Search for the cell housing the specified text and yield its [X, Y] center coordinate. 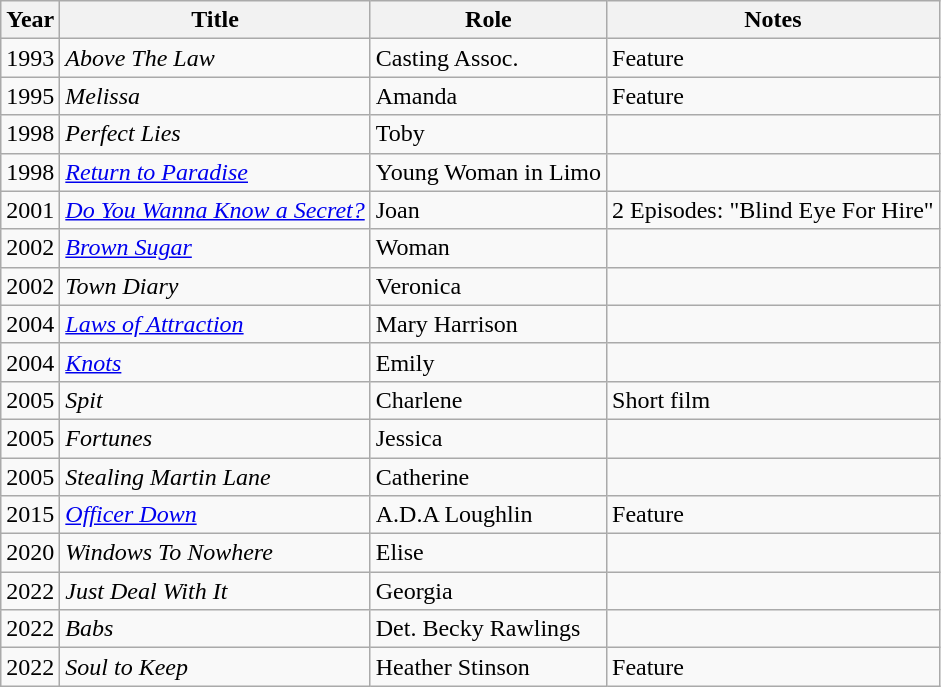
2020 [30, 553]
Young Woman in Limo [488, 172]
Mary Harrison [488, 324]
Casting Assoc. [488, 58]
Town Diary [215, 286]
Year [30, 20]
Amanda [488, 96]
Perfect Lies [215, 134]
Spit [215, 400]
Short film [774, 400]
Just Deal With It [215, 591]
Charlene [488, 400]
A.D.A Loughlin [488, 515]
Joan [488, 210]
Windows To Nowhere [215, 553]
Title [215, 20]
Emily [488, 362]
Elise [488, 553]
2 Episodes: "Blind Eye For Hire" [774, 210]
Role [488, 20]
Laws of Attraction [215, 324]
Melissa [215, 96]
Notes [774, 20]
Do You Wanna Know a Secret? [215, 210]
Toby [488, 134]
Fortunes [215, 438]
1993 [30, 58]
Georgia [488, 591]
Return to Paradise [215, 172]
Heather Stinson [488, 667]
Soul to Keep [215, 667]
2001 [30, 210]
Brown Sugar [215, 248]
Veronica [488, 286]
Stealing Martin Lane [215, 477]
Knots [215, 362]
2015 [30, 515]
Above The Law [215, 58]
Babs [215, 629]
Officer Down [215, 515]
Catherine [488, 477]
Woman [488, 248]
Jessica [488, 438]
Det. Becky Rawlings [488, 629]
1995 [30, 96]
